From the cell containing the given text, extract its center point as (x, y) coordinate. 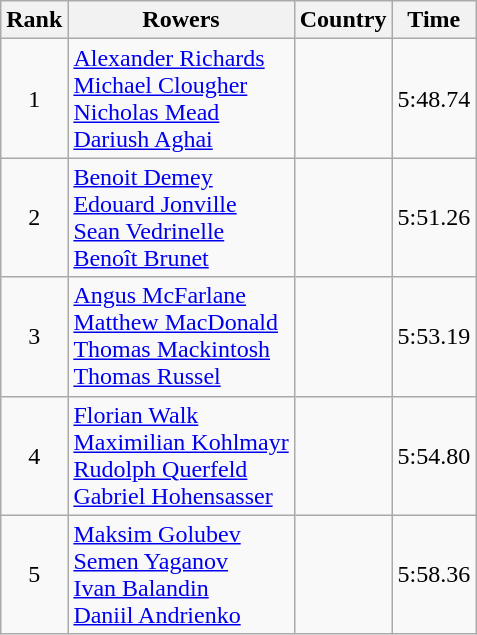
Florian WalkMaximilian KohlmayrRudolph QuerfeldGabriel Hohensasser (181, 456)
5:51.26 (434, 218)
5:53.19 (434, 336)
Country (343, 20)
Alexander RichardsMichael ClougherNicholas MeadDariush Aghai (181, 98)
5 (34, 574)
Maksim GolubevSemen YaganovIvan BalandinDaniil Andrienko (181, 574)
5:58.36 (434, 574)
Angus McFarlaneMatthew MacDonaldThomas MackintoshThomas Russel (181, 336)
2 (34, 218)
Benoit DemeyEdouard JonvilleSean VedrinelleBenoît Brunet (181, 218)
Time (434, 20)
5:48.74 (434, 98)
1 (34, 98)
Rowers (181, 20)
Rank (34, 20)
5:54.80 (434, 456)
4 (34, 456)
3 (34, 336)
